Output the (X, Y) coordinate of the center of the cell containing the given text.  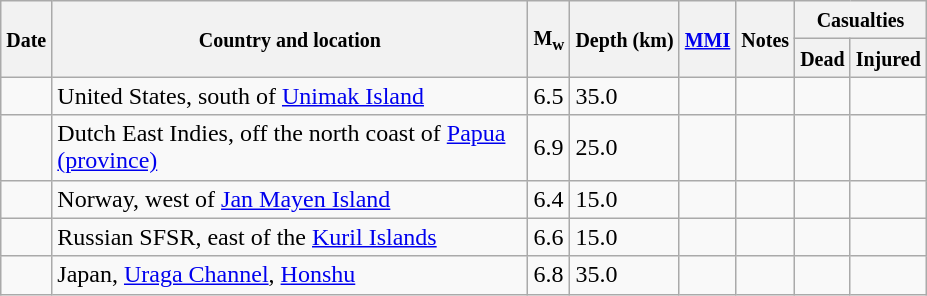
Japan, Uraga Channel, Honshu (290, 275)
Dead (823, 58)
Depth (km) (624, 39)
6.9 (549, 148)
Injured (888, 58)
Russian SFSR, east of the Kuril Islands (290, 237)
Norway, west of Jan Mayen Island (290, 199)
Casualties (861, 20)
Notes (766, 39)
Date (26, 39)
Mw (549, 39)
6.4 (549, 199)
MMI (708, 39)
6.8 (549, 275)
6.5 (549, 96)
Country and location (290, 39)
United States, south of Unimak Island (290, 96)
25.0 (624, 148)
6.6 (549, 237)
Dutch East Indies, off the north coast of Papua (province) (290, 148)
